Detect which cell encompasses the target text, then output its (X, Y) center coordinate. 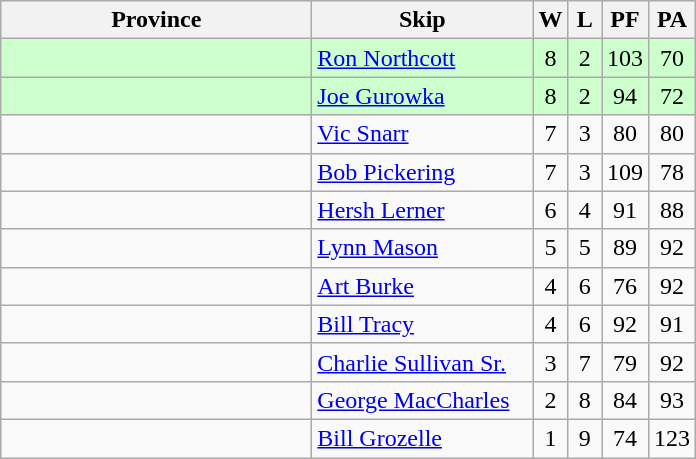
Vic Snarr (422, 134)
93 (672, 400)
78 (672, 172)
103 (626, 58)
Bill Tracy (422, 324)
84 (626, 400)
Bob Pickering (422, 172)
1 (550, 438)
123 (672, 438)
Bill Grozelle (422, 438)
Charlie Sullivan Sr. (422, 362)
George MacCharles (422, 400)
89 (626, 248)
88 (672, 210)
Ron Northcott (422, 58)
PF (626, 20)
9 (585, 438)
Joe Gurowka (422, 96)
109 (626, 172)
76 (626, 286)
PA (672, 20)
94 (626, 96)
70 (672, 58)
W (550, 20)
Hersh Lerner (422, 210)
Skip (422, 20)
79 (626, 362)
Province (156, 20)
L (585, 20)
72 (672, 96)
Art Burke (422, 286)
Lynn Mason (422, 248)
74 (626, 438)
